Scan for the cell matching the given text and deliver its (X, Y) coordinate at center. 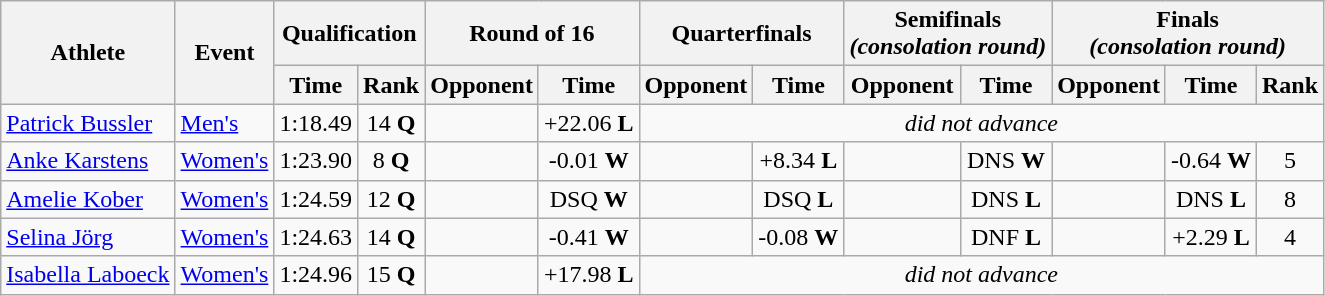
Anke Karstens (88, 161)
Round of 16 (532, 34)
Patrick Bussler (88, 123)
-0.01 W (588, 161)
1:24.96 (316, 275)
DNF L (1006, 237)
8 Q (392, 161)
Finals (consolation round) (1188, 34)
DSQ L (798, 199)
Men's (224, 123)
+2.29 L (1210, 237)
15 Q (392, 275)
12 Q (392, 199)
Athlete (88, 52)
1:24.59 (316, 199)
+22.06 L (588, 123)
4 (1290, 237)
Qualification (350, 34)
+8.34 L (798, 161)
+17.98 L (588, 275)
1:24.63 (316, 237)
8 (1290, 199)
DSQ W (588, 199)
Quarterfinals (742, 34)
Amelie Kober (88, 199)
-0.64 W (1210, 161)
-0.41 W (588, 237)
Selina Jörg (88, 237)
1:23.90 (316, 161)
Semifinals (consolation round) (948, 34)
5 (1290, 161)
Isabella Laboeck (88, 275)
-0.08 W (798, 237)
DNS W (1006, 161)
Event (224, 52)
1:18.49 (316, 123)
